Find where the given text appears and provide that cell's center as (x, y) coordinate. 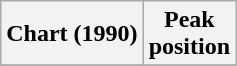
Chart (1990) (72, 34)
Peakposition (189, 34)
